Pinpoint the cell where the given text exists, returning its (X, Y) midpoint coordinate. 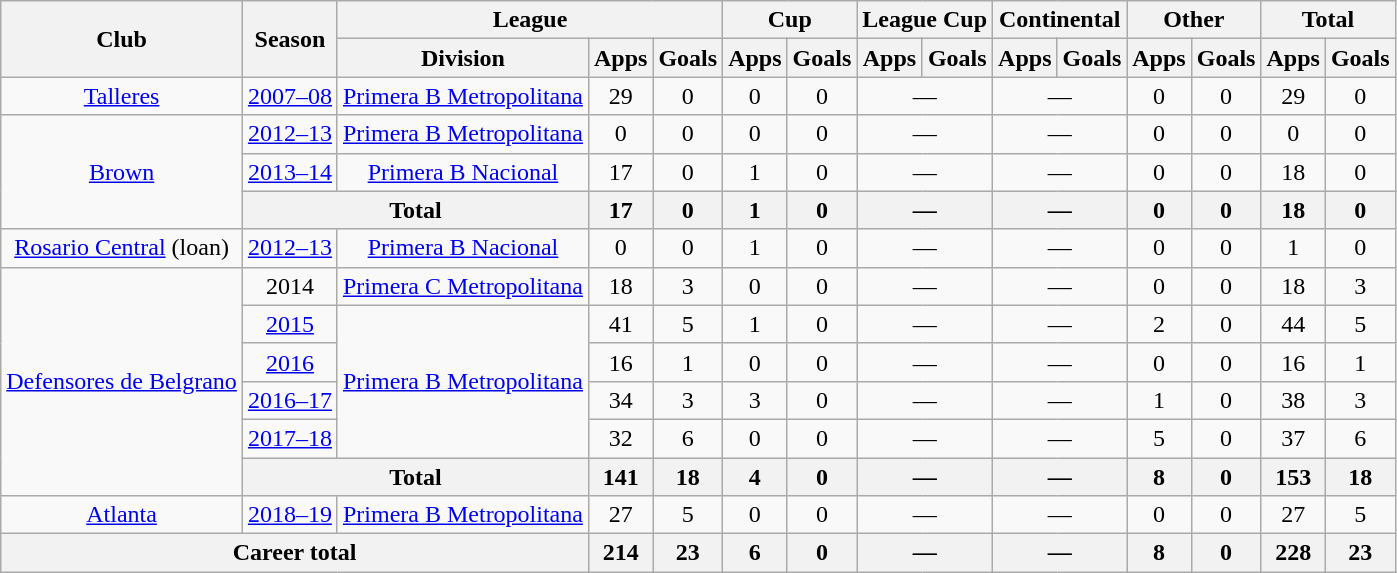
Rosario Central (loan) (122, 248)
2 (1159, 324)
214 (620, 553)
2016 (290, 362)
153 (1293, 477)
37 (1293, 438)
2015 (290, 324)
Other (1194, 20)
228 (1293, 553)
Atlanta (122, 515)
Talleres (122, 96)
Brown (122, 172)
2007–08 (290, 96)
41 (620, 324)
2018–19 (290, 515)
League (530, 20)
Cup (790, 20)
Career total (295, 553)
Club (122, 39)
32 (620, 438)
League Cup (925, 20)
38 (1293, 400)
Season (290, 39)
Defensores de Belgrano (122, 381)
Primera C Metropolitana (462, 286)
141 (620, 477)
44 (1293, 324)
Division (462, 58)
2013–14 (290, 172)
2016–17 (290, 400)
Continental (1060, 20)
2017–18 (290, 438)
34 (620, 400)
4 (755, 477)
2014 (290, 286)
